Return the (X, Y) coordinate for the center point of the cell that contains the specified text.  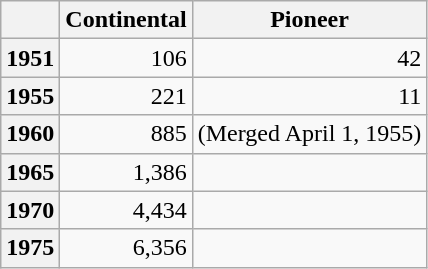
1,386 (126, 172)
221 (126, 96)
(Merged April 1, 1955) (310, 134)
106 (126, 58)
885 (126, 134)
1955 (30, 96)
1970 (30, 210)
4,434 (126, 210)
6,356 (126, 248)
Continental (126, 20)
1975 (30, 248)
Pioneer (310, 20)
1960 (30, 134)
11 (310, 96)
1965 (30, 172)
42 (310, 58)
1951 (30, 58)
